Determine the [x, y] coordinate at the center of the cell enclosing the given text.  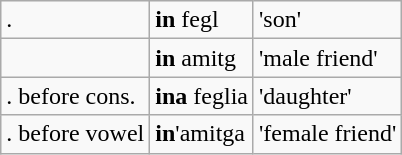
'female friend' [327, 134]
ina feglia [202, 96]
'son' [327, 20]
in amitg [202, 58]
. [76, 20]
in'amitga [202, 134]
'male friend' [327, 58]
. before vowel [76, 134]
'daughter' [327, 96]
. before cons. [76, 96]
in fegl [202, 20]
